Determine the (x, y) coordinate at the center of the cell enclosing the given text.  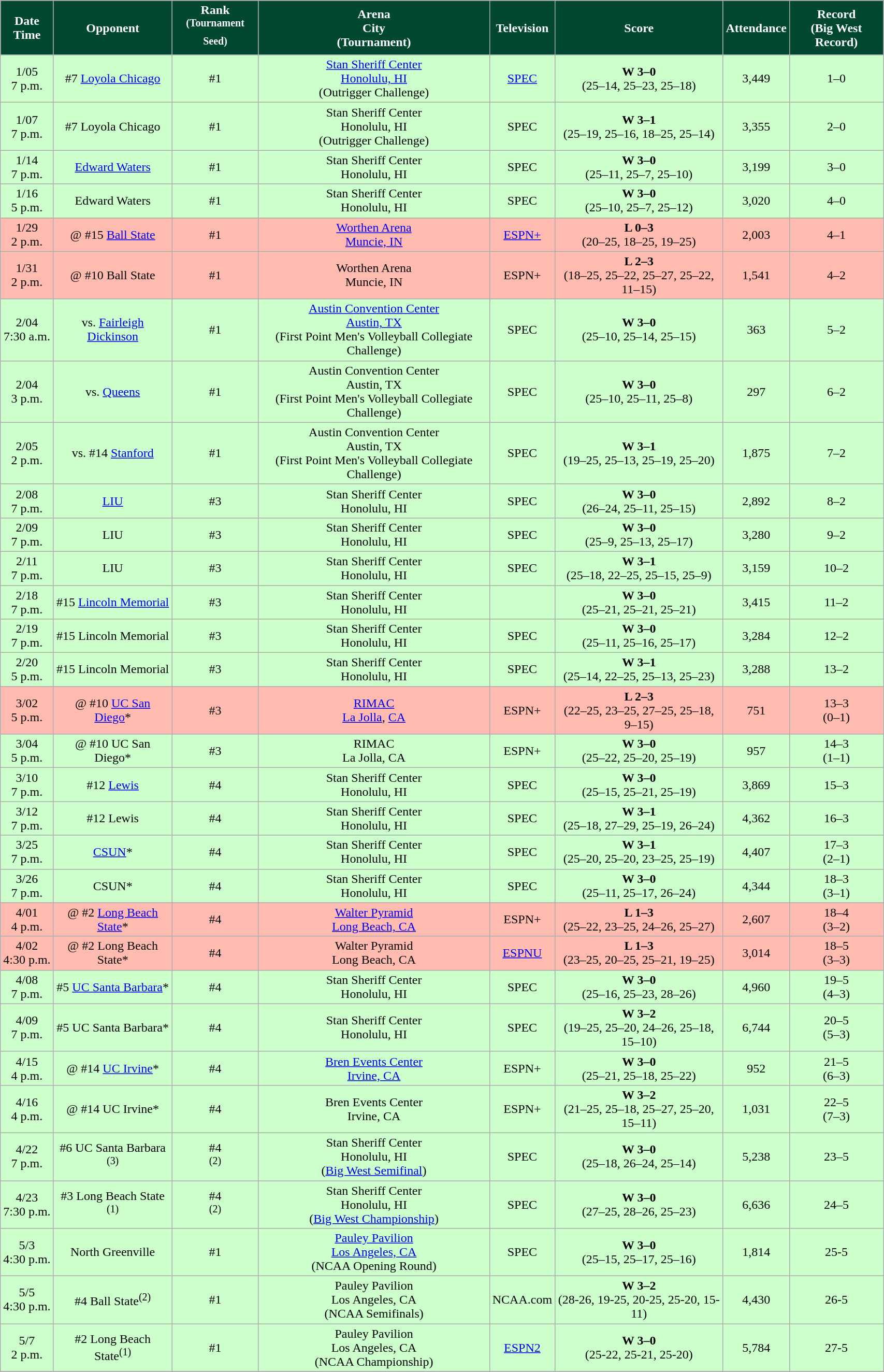
1/077 p.m. (27, 126)
2,607 (756, 919)
Stan Sheriff CenterHonolulu, HI(Big West Championship) (374, 1205)
L 2–3(22–25, 23–25, 27–25, 25–18, 9–15) (639, 710)
W 3–0(25–18, 26–24, 25–14) (639, 1156)
DateTime (27, 28)
W 3–2(19–25, 25–20, 24–26, 25–18, 15–10) (639, 1027)
Pauley PavilionLos Angeles, CA(NCAA Championship) (374, 1348)
Attendance (756, 28)
3,288 (756, 669)
vs. Fairleigh Dickinson (113, 330)
ArenaCity(Tournament) (374, 28)
25-5 (836, 1252)
19–5(4–3) (836, 987)
Score (639, 28)
W 3–1(25–14, 22–25, 25–13, 25–23) (639, 669)
L 1–3(25–22, 23–25, 24–26, 25–27) (639, 919)
15–3 (836, 784)
3,199 (756, 167)
5–2 (836, 330)
20–5(5–3) (836, 1027)
#3 Long Beach State(1) (113, 1205)
6,744 (756, 1027)
3,020 (756, 201)
W 3–0(25–21, 25–21, 25–21) (639, 602)
1,875 (756, 453)
W 3–0(27–25, 28–26, 25–23) (639, 1205)
3,449 (756, 79)
5,784 (756, 1348)
4,407 (756, 852)
5/34:30 p.m. (27, 1252)
3–0 (836, 167)
W 3–0(25–9, 25–13, 25–17) (639, 535)
Stan Sheriff CenterHonolulu, HI(Big West Semifinal) (374, 1156)
24–5 (836, 1205)
21–5(6–3) (836, 1068)
16–3 (836, 819)
ESPN2 (522, 1348)
5,238 (756, 1156)
2,892 (756, 501)
12–2 (836, 636)
13–3(0–1) (836, 710)
6,636 (756, 1205)
2/197 p.m. (27, 636)
3/127 p.m. (27, 819)
26-5 (836, 1300)
363 (756, 330)
3,415 (756, 602)
2/187 p.m. (27, 602)
L 0–3(20–25, 18–25, 19–25) (639, 234)
W 3–0(25–10, 25–14, 25–15) (639, 330)
3,280 (756, 535)
1/057 p.m. (27, 79)
vs. Queens (113, 392)
22–5(7–3) (836, 1109)
L 2–3(18–25, 25–22, 25–27, 25–22, 11–15) (639, 275)
4/227 p.m. (27, 1156)
W 3–2(21–25, 25–18, 25–27, 25–20, 15–11) (639, 1109)
3,869 (756, 784)
2/047:30 a.m. (27, 330)
W 3–1(25–18, 27–29, 25–19, 26–24) (639, 819)
@ #15 Ball State (113, 234)
Pauley PavilionLos Angeles, CA(NCAA Opening Round) (374, 1252)
4–0 (836, 201)
2/052 p.m. (27, 453)
2/087 p.m. (27, 501)
4/087 p.m. (27, 987)
2–0 (836, 126)
W 3–1(25–19, 25–16, 18–25, 25–14) (639, 126)
1,541 (756, 275)
4/014 p.m. (27, 919)
1/147 p.m. (27, 167)
297 (756, 392)
3/025 p.m. (27, 710)
7–2 (836, 453)
4,430 (756, 1300)
ESPNU (522, 953)
18–3(3–1) (836, 886)
1,031 (756, 1109)
1–0 (836, 79)
18–5(3–3) (836, 953)
@ #10 Ball State (113, 275)
957 (756, 751)
#6 UC Santa Barbara (3) (113, 1156)
W 3–0(25–10, 25–7, 25–12) (639, 201)
6–2 (836, 392)
W 3–1(25–20, 25–20, 23–25, 25–19) (639, 852)
27-5 (836, 1348)
4/154 p.m. (27, 1068)
W 3–1(25–18, 22–25, 25–15, 25–9) (639, 568)
North Greenville (113, 1252)
3/257 p.m. (27, 852)
5/72 p.m. (27, 1348)
Rank(Tournament Seed) (215, 28)
1/312 p.m. (27, 275)
11–2 (836, 602)
3/107 p.m. (27, 784)
W 3–0(25–15, 25–21, 25–19) (639, 784)
4,960 (756, 987)
W 3–0(26–24, 25–11, 25–15) (639, 501)
Opponent (113, 28)
W 3–0(25–14, 25–23, 25–18) (639, 79)
3/045 p.m. (27, 751)
4/164 p.m. (27, 1109)
3,014 (756, 953)
W 3–1(19–25, 25–13, 25–19, 25–20) (639, 453)
W 3–0(25–16, 25–23, 28–26) (639, 987)
3,284 (756, 636)
4,344 (756, 886)
W 3–0(25–10, 25–11, 25–8) (639, 392)
23–5 (836, 1156)
W 3–0(25–11, 25–7, 25–10) (639, 167)
952 (756, 1068)
W 3–0(25-22, 25-21, 25-20) (639, 1348)
751 (756, 710)
2/043 p.m. (27, 392)
W 3–0(25–15, 25–17, 25–16) (639, 1252)
Pauley PavilionLos Angeles, CA(NCAA Semifinals) (374, 1300)
W 3–0(25–11, 25–16, 25–17) (639, 636)
14–3(1–1) (836, 751)
1/165 p.m. (27, 201)
8–2 (836, 501)
9–2 (836, 535)
#2 Long Beach State(1) (113, 1348)
4–2 (836, 275)
Record(Big West Record) (836, 28)
10–2 (836, 568)
4/097 p.m. (27, 1027)
NCAA.com (522, 1300)
1,814 (756, 1252)
17–3(2–1) (836, 852)
3,159 (756, 568)
4,362 (756, 819)
4–1 (836, 234)
1/292 p.m. (27, 234)
L 1–3(23–25, 20–25, 25–21, 19–25) (639, 953)
2,003 (756, 234)
4/024:30 p.m. (27, 953)
vs. #14 Stanford (113, 453)
W 3–0(25–11, 25–17, 26–24) (639, 886)
5/54:30 p.m. (27, 1300)
18–4(3–2) (836, 919)
2/205 p.m. (27, 669)
Television (522, 28)
#4 Ball State(2) (113, 1300)
4/237:30 p.m. (27, 1205)
13–2 (836, 669)
3/267 p.m. (27, 886)
W 3–0(25–21, 25–18, 25–22) (639, 1068)
W 3–0(25–22, 25–20, 25–19) (639, 751)
2/117 p.m. (27, 568)
3,355 (756, 126)
2/097 p.m. (27, 535)
W 3–2(28-26, 19-25, 20-25, 25-20, 15-11) (639, 1300)
